Pinpoint the cell where the given text exists, returning its (X, Y) midpoint coordinate. 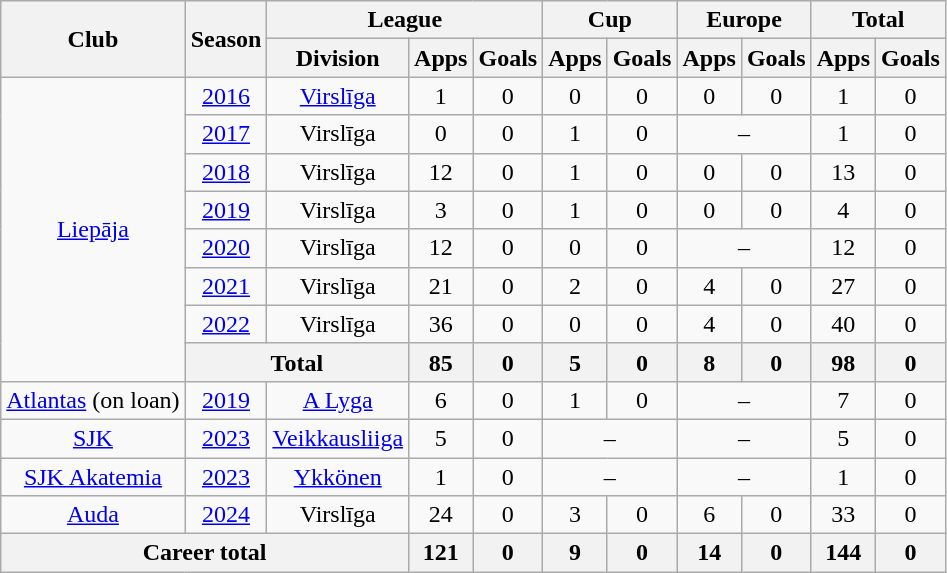
98 (843, 362)
14 (709, 553)
24 (441, 515)
Career total (205, 553)
2024 (226, 515)
2017 (226, 134)
Season (226, 39)
9 (575, 553)
Cup (610, 20)
36 (441, 324)
7 (843, 400)
121 (441, 553)
SJK Akatemia (93, 477)
Ykkönen (338, 477)
2020 (226, 248)
85 (441, 362)
SJK (93, 438)
21 (441, 286)
40 (843, 324)
Division (338, 58)
2022 (226, 324)
33 (843, 515)
A Lyga (338, 400)
2016 (226, 96)
Auda (93, 515)
Veikkausliiga (338, 438)
Atlantas (on loan) (93, 400)
13 (843, 172)
2021 (226, 286)
Europe (744, 20)
27 (843, 286)
Club (93, 39)
144 (843, 553)
2 (575, 286)
2018 (226, 172)
League (405, 20)
Liepāja (93, 229)
8 (709, 362)
